Determine the (X, Y) coordinate at the center of the cell enclosing the given text.  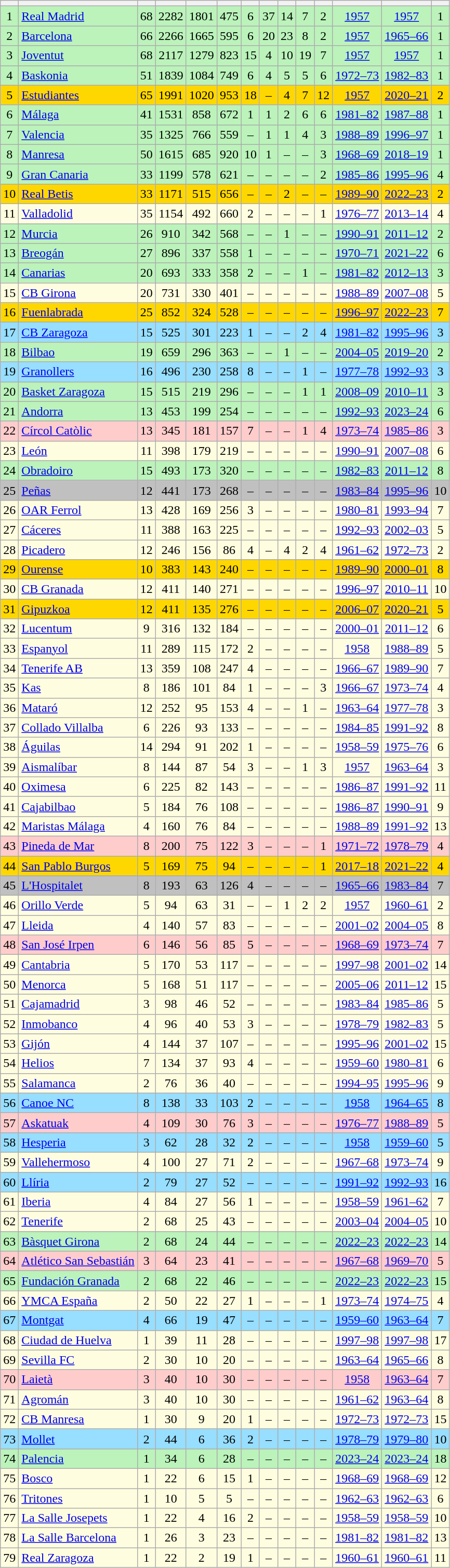
525 (170, 332)
858 (202, 115)
179 (202, 451)
CB Manresa (78, 1419)
Baskonia (78, 75)
621 (229, 174)
496 (170, 372)
Real Madrid (78, 16)
342 (202, 233)
Basket Zaragoza (78, 391)
1531 (170, 115)
70 (9, 1380)
CB Granada (78, 589)
Laietà (78, 1380)
Real Zaragoza (78, 1558)
2117 (170, 56)
1171 (170, 194)
766 (202, 134)
163 (202, 530)
254 (229, 411)
59 (9, 1162)
Lleida (78, 925)
659 (170, 352)
Joventut (78, 56)
1279 (202, 56)
126 (229, 886)
1970–71 (358, 253)
398 (170, 451)
Menorca (78, 984)
1975–76 (406, 747)
276 (229, 609)
Maristas Málaga (78, 826)
920 (229, 154)
246 (170, 550)
2006–07 (358, 609)
181 (202, 431)
122 (229, 846)
160 (170, 826)
475 (229, 16)
2002–03 (406, 530)
69 (9, 1360)
101 (202, 688)
401 (229, 293)
1154 (170, 213)
42 (9, 826)
1964–65 (406, 1103)
558 (229, 253)
107 (229, 1044)
Valencia (78, 134)
Estudiantes (78, 95)
21 (9, 411)
953 (229, 95)
492 (202, 213)
134 (170, 1063)
Valladolid (78, 213)
2012–13 (406, 273)
Fuenlabrada (78, 313)
1084 (202, 75)
345 (170, 431)
247 (229, 668)
San Pablo Burgos (78, 866)
Pineda de Mar (78, 846)
La Salle Josepets (78, 1518)
Montgat (78, 1320)
Breogán (78, 253)
294 (170, 747)
428 (170, 510)
333 (202, 273)
672 (229, 115)
2282 (170, 16)
67 (9, 1320)
72 (9, 1419)
823 (229, 56)
Gran Canaria (78, 174)
289 (170, 648)
383 (170, 570)
453 (170, 411)
337 (202, 253)
138 (170, 1103)
Bilbao (78, 352)
115 (202, 648)
Manresa (78, 154)
Helios (78, 1063)
230 (202, 372)
320 (229, 470)
146 (170, 945)
Espanyol (78, 648)
Círcol Catòlic (78, 431)
1199 (170, 174)
OAR Ferrol (78, 510)
1984–85 (358, 727)
Tritones (78, 1498)
Obradoiro (78, 470)
2008–09 (358, 391)
Lucentum (78, 629)
58 (9, 1142)
83 (229, 925)
170 (170, 965)
2003–04 (358, 1222)
1974–75 (406, 1301)
910 (170, 233)
29 (9, 570)
Inmobanco (78, 1024)
Bàsquet Girona (78, 1241)
Llíria (78, 1182)
199 (202, 411)
Mataró (78, 708)
363 (229, 352)
82 (202, 787)
Palencia (78, 1458)
2013–14 (406, 213)
200 (170, 846)
660 (229, 213)
301 (202, 332)
CB Girona (78, 293)
359 (170, 668)
77 (9, 1518)
Ourense (78, 570)
578 (202, 174)
109 (170, 1123)
Tenerife (78, 1222)
100 (170, 1162)
156 (202, 550)
60 (9, 1182)
La Salle Barcelona (78, 1538)
1994–95 (358, 1083)
358 (229, 273)
San José Irpen (78, 945)
Askatuak (78, 1123)
Barcelona (78, 36)
324 (202, 313)
223 (229, 332)
1839 (170, 75)
559 (229, 134)
Sevilla FC (78, 1360)
330 (202, 293)
388 (170, 530)
Peñas (78, 490)
595 (229, 36)
1325 (170, 134)
Canarias (78, 273)
Real Betis (78, 194)
316 (170, 629)
Águilas (78, 747)
48 (9, 945)
Cajamadrid (78, 1004)
271 (229, 589)
568 (229, 233)
Murcia (78, 233)
Aismalíbar (78, 767)
45 (9, 886)
168 (170, 984)
1971–72 (358, 846)
55 (9, 1083)
85 (229, 945)
Tenerife AB (78, 668)
153 (229, 708)
Ciudad de Huelva (78, 1340)
61 (9, 1202)
186 (170, 688)
202 (229, 747)
685 (202, 154)
Gijón (78, 1044)
Agromán (78, 1399)
896 (170, 253)
León (78, 451)
Cajabilbao (78, 806)
240 (229, 570)
Málaga (78, 115)
73 (9, 1439)
Canoe NC (78, 1103)
103 (229, 1103)
Collado Villalba (78, 727)
2018–19 (406, 154)
Vallehermoso (78, 1162)
268 (229, 490)
256 (229, 510)
YMCA España (78, 1301)
Cantabria (78, 965)
1991 (170, 95)
Bosco (78, 1478)
1969–70 (406, 1261)
CB Zaragoza (78, 332)
Salamanca (78, 1083)
98 (170, 1004)
Cáceres (78, 530)
656 (229, 194)
74 (9, 1458)
2017–18 (358, 866)
441 (170, 490)
96 (170, 1024)
87 (202, 767)
78 (9, 1538)
Oximesa (78, 787)
1993–94 (406, 510)
528 (229, 313)
193 (170, 886)
1987–88 (406, 115)
749 (229, 75)
1615 (170, 154)
Andorra (78, 411)
L'Hospitalet (78, 886)
Mollet (78, 1439)
693 (170, 273)
Fundación Granada (78, 1281)
1979–80 (406, 1439)
493 (170, 470)
Orillo Verde (78, 905)
Iberia (78, 1202)
95 (202, 708)
Hesperia (78, 1142)
38 (9, 747)
86 (229, 550)
Picadero (78, 550)
2005–06 (358, 984)
Atlético San Sebastián (78, 1261)
852 (170, 313)
1801 (202, 16)
731 (170, 293)
91 (202, 747)
157 (229, 431)
226 (170, 727)
49 (9, 965)
2019–20 (406, 352)
133 (229, 727)
1665 (202, 36)
Kas (78, 688)
252 (170, 708)
172 (229, 648)
Granollers (78, 372)
132 (202, 629)
135 (202, 609)
258 (229, 372)
1020 (202, 95)
Gipuzkoa (78, 609)
2266 (170, 36)
